Provide the [X, Y] coordinate of the cell's center where the given text is located.  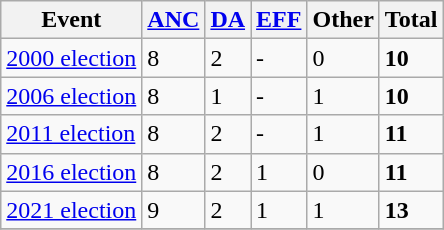
ANC [174, 20]
Total [411, 20]
DA [228, 20]
2006 election [72, 96]
Other [343, 20]
EFF [279, 20]
2021 election [72, 210]
9 [174, 210]
2016 election [72, 172]
2000 election [72, 58]
Event [72, 20]
13 [411, 210]
2011 election [72, 134]
